Provide the (x, y) coordinate of the cell's center where the given text is located.  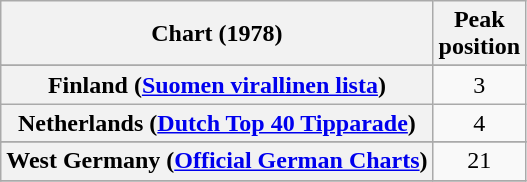
Chart (1978) (217, 34)
Peakposition (479, 34)
21 (479, 161)
3 (479, 85)
West Germany (Official German Charts) (217, 161)
4 (479, 123)
Netherlands (Dutch Top 40 Tipparade) (217, 123)
Finland (Suomen virallinen lista) (217, 85)
